Determine the (X, Y) coordinate at the center of the cell enclosing the given text.  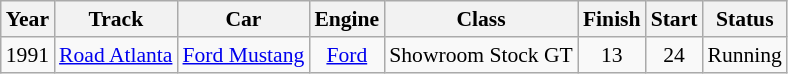
Showroom Stock GT (481, 55)
Start (674, 19)
Ford (346, 55)
Track (116, 19)
Class (481, 19)
Road Atlanta (116, 55)
Status (744, 19)
Year (28, 19)
13 (612, 55)
Ford Mustang (243, 55)
24 (674, 55)
Running (744, 55)
Finish (612, 19)
1991 (28, 55)
Engine (346, 19)
Car (243, 19)
